Scan for the cell matching the given text and deliver its [X, Y] coordinate at center. 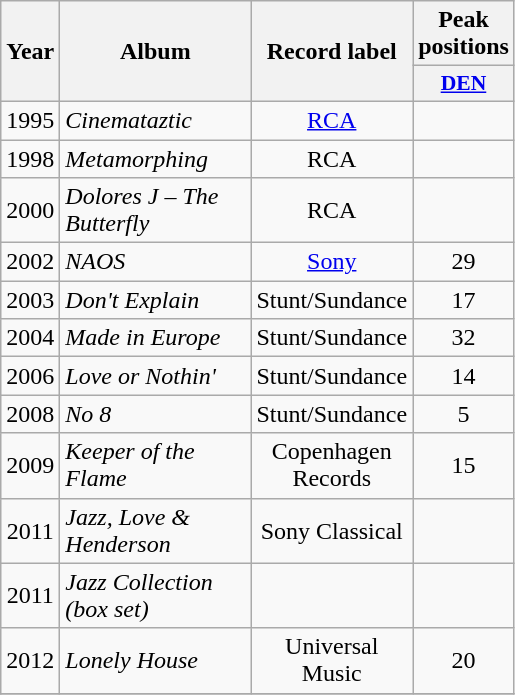
1998 [30, 159]
Year [30, 52]
5 [464, 414]
Sony Classical [332, 530]
Made in Europe [156, 338]
2009 [30, 466]
Peak positions [464, 34]
Jazz, Love & Henderson [156, 530]
20 [464, 660]
15 [464, 466]
Dolores J – The Butterfly [156, 210]
Keeper of the Flame [156, 466]
2003 [30, 300]
Love or Nothin' [156, 376]
Lonely House [156, 660]
Jazz Collection (box set) [156, 596]
DEN [464, 84]
2002 [30, 262]
Album [156, 52]
2012 [30, 660]
Sony [332, 262]
No 8 [156, 414]
2006 [30, 376]
2008 [30, 414]
32 [464, 338]
Universal Music [332, 660]
Don't Explain [156, 300]
1995 [30, 120]
Record label [332, 52]
29 [464, 262]
2000 [30, 210]
14 [464, 376]
2004 [30, 338]
Cinemataztic [156, 120]
17 [464, 300]
Metamorphing [156, 159]
Copenhagen Records [332, 466]
NAOS [156, 262]
